Output the (x, y) coordinate of the center of the cell containing the given text.  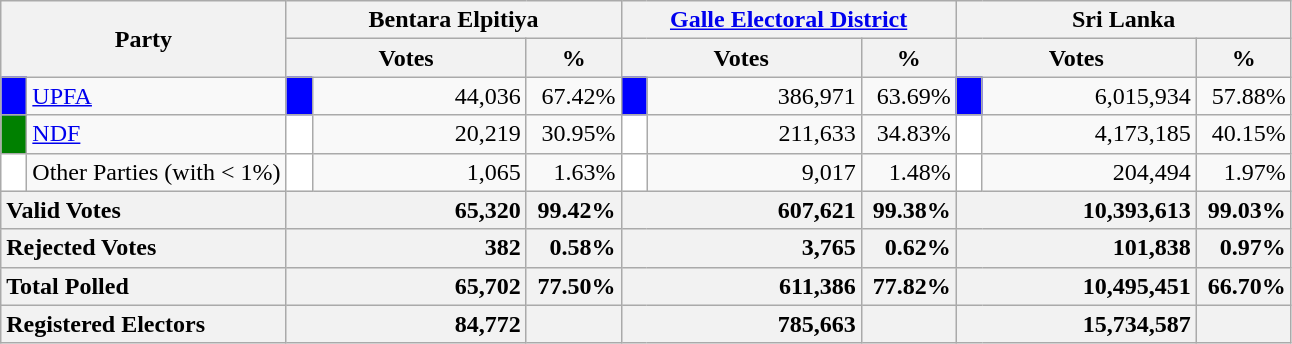
30.95% (574, 134)
UPFA (156, 96)
34.83% (908, 134)
99.42% (574, 210)
77.82% (908, 286)
99.38% (908, 210)
65,702 (406, 286)
607,621 (741, 210)
1.97% (1244, 172)
77.50% (574, 286)
Valid Votes (144, 210)
0.58% (574, 248)
10,393,613 (1076, 210)
1,065 (419, 172)
20,219 (419, 134)
204,494 (1089, 172)
57.88% (1244, 96)
4,173,185 (1089, 134)
1.63% (574, 172)
10,495,451 (1076, 286)
101,838 (1076, 248)
44,036 (419, 96)
Rejected Votes (144, 248)
Registered Electors (144, 324)
15,734,587 (1076, 324)
Other Parties (with < 1%) (156, 172)
63.69% (908, 96)
0.97% (1244, 248)
0.62% (908, 248)
NDF (156, 134)
Sri Lanka (1124, 20)
67.42% (574, 96)
84,772 (406, 324)
Galle Electoral District (788, 20)
382 (406, 248)
386,971 (754, 96)
66.70% (1244, 286)
3,765 (741, 248)
Total Polled (144, 286)
6,015,934 (1089, 96)
785,663 (741, 324)
99.03% (1244, 210)
1.48% (908, 172)
9,017 (754, 172)
40.15% (1244, 134)
65,320 (406, 210)
Bentara Elpitiya (454, 20)
211,633 (754, 134)
Party (144, 39)
611,386 (741, 286)
